Identify which cell holds the provided text, then report its (x, y) central coordinate. 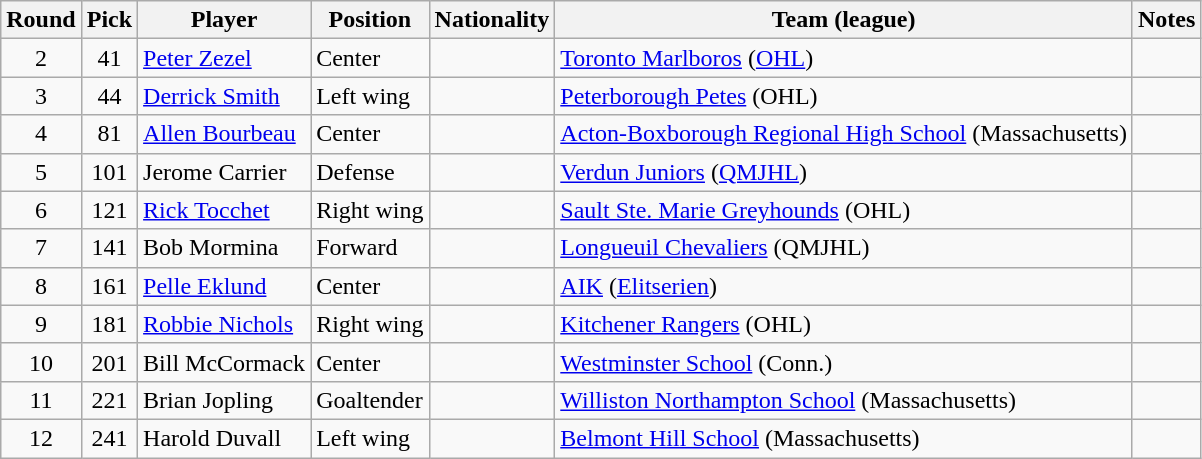
Acton-Boxborough Regional High School (Massachusetts) (844, 134)
Kitchener Rangers (OHL) (844, 324)
181 (109, 324)
221 (109, 400)
201 (109, 362)
241 (109, 438)
Westminster School (Conn.) (844, 362)
81 (109, 134)
Forward (370, 248)
141 (109, 248)
Peter Zezel (224, 58)
Williston Northampton School (Massachusetts) (844, 400)
Peterborough Petes (OHL) (844, 96)
Team (league) (844, 20)
Sault Ste. Marie Greyhounds (OHL) (844, 210)
AIK (Elitserien) (844, 286)
Belmont Hill School (Massachusetts) (844, 438)
Harold Duvall (224, 438)
Player (224, 20)
Verdun Juniors (QMJHL) (844, 172)
8 (41, 286)
11 (41, 400)
4 (41, 134)
5 (41, 172)
Bill McCormack (224, 362)
Derrick Smith (224, 96)
Nationality (492, 20)
Brian Jopling (224, 400)
Goaltender (370, 400)
41 (109, 58)
9 (41, 324)
Toronto Marlboros (OHL) (844, 58)
Robbie Nichols (224, 324)
121 (109, 210)
Allen Bourbeau (224, 134)
Defense (370, 172)
7 (41, 248)
101 (109, 172)
Round (41, 20)
44 (109, 96)
10 (41, 362)
Position (370, 20)
2 (41, 58)
Rick Tocchet (224, 210)
12 (41, 438)
3 (41, 96)
Longueuil Chevaliers (QMJHL) (844, 248)
Jerome Carrier (224, 172)
161 (109, 286)
Pick (109, 20)
Notes (1166, 20)
6 (41, 210)
Bob Mormina (224, 248)
Pelle Eklund (224, 286)
